Find where the given text appears and provide that cell's center as (X, Y) coordinate. 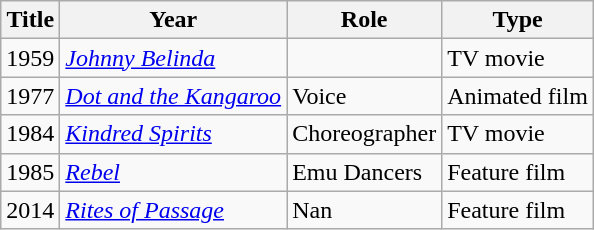
Role (364, 20)
Emu Dancers (364, 172)
Voice (364, 96)
Type (518, 20)
Kindred Spirits (174, 134)
Title (30, 20)
1959 (30, 58)
Johnny Belinda (174, 58)
Nan (364, 210)
1984 (30, 134)
1977 (30, 96)
Rebel (174, 172)
Rites of Passage (174, 210)
2014 (30, 210)
Year (174, 20)
Choreographer (364, 134)
Animated film (518, 96)
1985 (30, 172)
Dot and the Kangaroo (174, 96)
